Capture the cell that displays the provided text and extract its [X, Y] central coordinate. 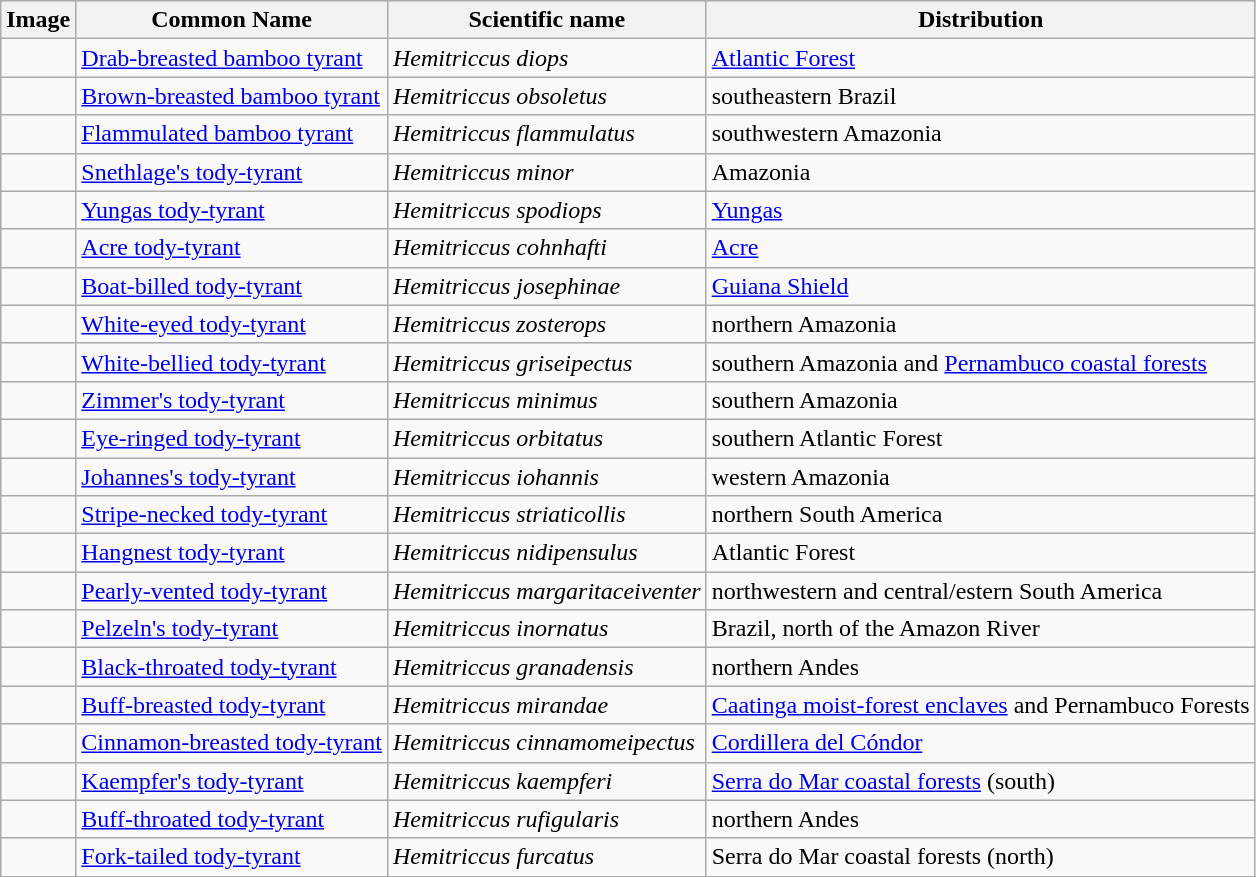
Hemitriccus griseipectus [546, 362]
Brown-breasted bamboo tyrant [232, 96]
southern Amazonia and Pernambuco coastal forests [980, 362]
Drab-breasted bamboo tyrant [232, 58]
western Amazonia [980, 477]
Hemitriccus minimus [546, 400]
Snethlage's tody-tyrant [232, 172]
Zimmer's tody-tyrant [232, 400]
southern Amazonia [980, 400]
Hemitriccus margaritaceiventer [546, 591]
White-bellied tody-tyrant [232, 362]
northwestern and central/estern South America [980, 591]
Acre tody-tyrant [232, 248]
Yungas tody-tyrant [232, 210]
Serra do Mar coastal forests (south) [980, 781]
Flammulated bamboo tyrant [232, 134]
southwestern Amazonia [980, 134]
Boat-billed tody-tyrant [232, 286]
Hemitriccus iohannis [546, 477]
Kaempfer's tody-tyrant [232, 781]
Hemitriccus furcatus [546, 857]
Stripe-necked tody-tyrant [232, 515]
Hemitriccus granadensis [546, 667]
Hemitriccus inornatus [546, 629]
Brazil, north of the Amazon River [980, 629]
Hemitriccus diops [546, 58]
Yungas [980, 210]
Hemitriccus rufigularis [546, 819]
southern Atlantic Forest [980, 438]
Hemitriccus nidipensulus [546, 553]
Image [38, 20]
northern South America [980, 515]
northern Amazonia [980, 324]
Common Name [232, 20]
Buff-throated tody-tyrant [232, 819]
Guiana Shield [980, 286]
Hemitriccus josephinae [546, 286]
Acre [980, 248]
Hemitriccus spodiops [546, 210]
Eye-ringed tody-tyrant [232, 438]
Hemitriccus striaticollis [546, 515]
White-eyed tody-tyrant [232, 324]
Amazonia [980, 172]
Hemitriccus minor [546, 172]
Johannes's tody-tyrant [232, 477]
Serra do Mar coastal forests (north) [980, 857]
Hemitriccus cohnhafti [546, 248]
southeastern Brazil [980, 96]
Cordillera del Cóndor [980, 743]
Black-throated tody-tyrant [232, 667]
Caatinga moist-forest enclaves and Pernambuco Forests [980, 705]
Hemitriccus flammulatus [546, 134]
Pearly-vented tody-tyrant [232, 591]
Hemitriccus orbitatus [546, 438]
Fork-tailed tody-tyrant [232, 857]
Distribution [980, 20]
Pelzeln's tody-tyrant [232, 629]
Hemitriccus obsoletus [546, 96]
Hemitriccus zosterops [546, 324]
Hemitriccus cinnamomeipectus [546, 743]
Hemitriccus mirandae [546, 705]
Hangnest tody-tyrant [232, 553]
Scientific name [546, 20]
Buff-breasted tody-tyrant [232, 705]
Hemitriccus kaempferi [546, 781]
Cinnamon-breasted tody-tyrant [232, 743]
